Search for the cell housing the specified text and yield its (x, y) center coordinate. 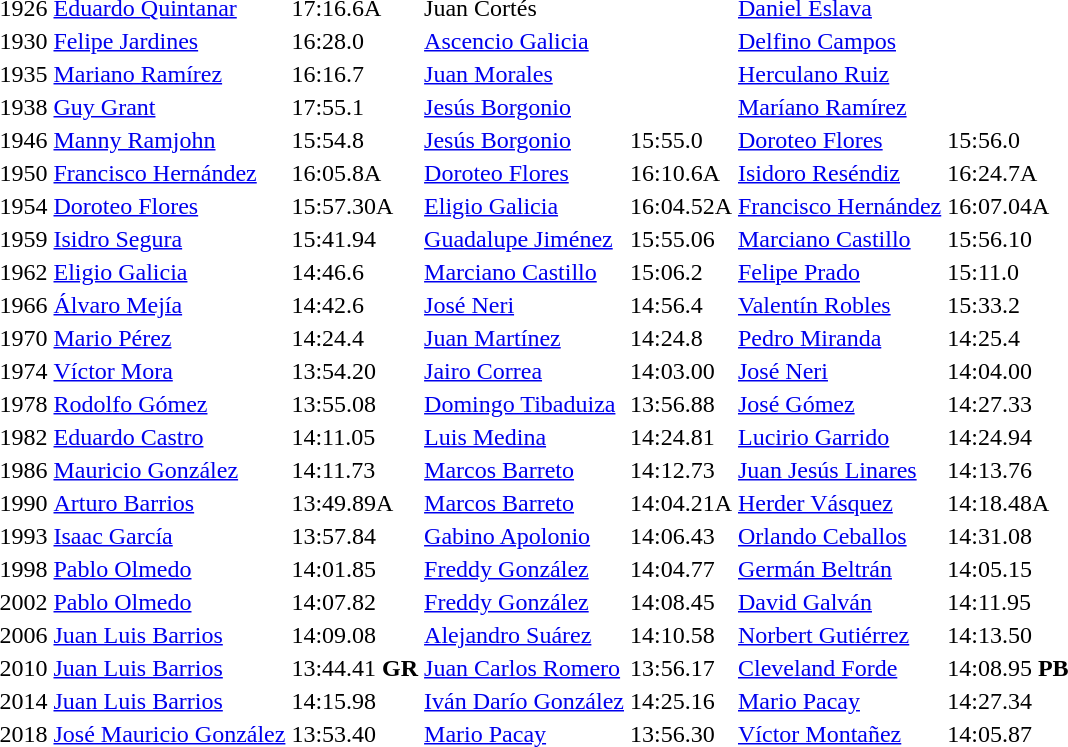
13:54.20 (355, 371)
Domingo Tibaduiza (524, 404)
Valentín Robles (839, 305)
Norbert Gutiérrez (839, 635)
David Galván (839, 602)
14:25.16 (680, 701)
Cleveland Forde (839, 668)
14:04.77 (680, 569)
Mario Pacay (839, 701)
Mauricio González (170, 470)
Juan Jesús Linares (839, 470)
14:12.73 (680, 470)
Jairo Correa (524, 371)
13:55.08 (355, 404)
13:44.41 GR (355, 668)
14:06.43 (680, 536)
14:15.98 (355, 701)
Delfino Campos (839, 41)
Germán Beltrán (839, 569)
16:28.0 (355, 41)
Guadalupe Jiménez (524, 239)
Isidro Segura (170, 239)
Manny Ramjohn (170, 140)
14:56.4 (680, 305)
14:11.73 (355, 470)
14:46.6 (355, 272)
13:56.17 (680, 668)
Iván Darío González (524, 701)
16:04.52A (680, 206)
José Gómez (839, 404)
16:05.8A (355, 173)
15:55.0 (680, 140)
Rodolfo Gómez (170, 404)
14:11.05 (355, 437)
Orlando Ceballos (839, 536)
Arturo Barrios (170, 503)
14:24.8 (680, 338)
13:56.88 (680, 404)
Juan Carlos Romero (524, 668)
Juan Morales (524, 74)
Guy Grant (170, 107)
Víctor Mora (170, 371)
Ascencio Galicia (524, 41)
Maríano Ramírez (839, 107)
14:10.58 (680, 635)
14:03.00 (680, 371)
15:55.06 (680, 239)
17:55.1 (355, 107)
16:16.7 (355, 74)
15:54.8 (355, 140)
16:10.6A (680, 173)
13:57.84 (355, 536)
Herder Vásquez (839, 503)
14:08.45 (680, 602)
Álvaro Mejía (170, 305)
Isaac García (170, 536)
15:06.2 (680, 272)
13:49.89A (355, 503)
Mario Pérez (170, 338)
Felipe Prado (839, 272)
14:07.82 (355, 602)
Herculano Ruiz (839, 74)
Lucirio Garrido (839, 437)
14:24.81 (680, 437)
14:24.4 (355, 338)
Isidoro Reséndiz (839, 173)
14:42.6 (355, 305)
14:01.85 (355, 569)
Mariano Ramírez (170, 74)
Luis Medina (524, 437)
Eduardo Castro (170, 437)
14:04.21A (680, 503)
14:09.08 (355, 635)
Juan Martínez (524, 338)
Pedro Miranda (839, 338)
15:57.30A (355, 206)
15:41.94 (355, 239)
Gabino Apolonio (524, 536)
Felipe Jardines (170, 41)
Alejandro Suárez (524, 635)
